Find where the given text appears and provide that cell's center as [x, y] coordinate. 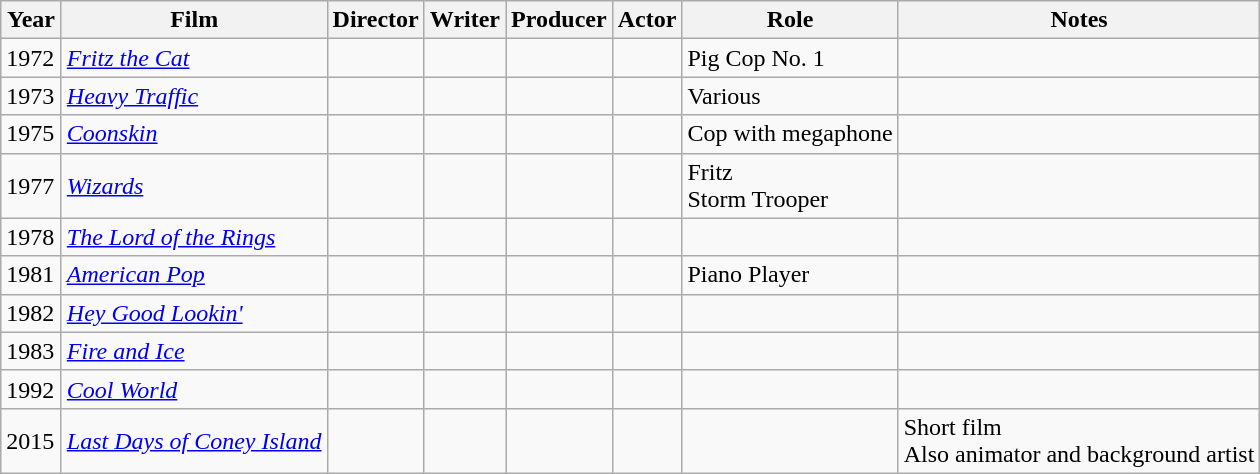
Coonskin [194, 134]
The Lord of the Rings [194, 237]
FritzStorm Trooper [790, 186]
Producer [560, 20]
Year [32, 20]
1973 [32, 96]
Pig Cop No. 1 [790, 58]
Film [194, 20]
1981 [32, 275]
Cool World [194, 389]
Fire and Ice [194, 351]
1972 [32, 58]
Hey Good Lookin' [194, 313]
Writer [464, 20]
Piano Player [790, 275]
1983 [32, 351]
2015 [32, 440]
Fritz the Cat [194, 58]
Short filmAlso animator and background artist [1079, 440]
Actor [647, 20]
1978 [32, 237]
American Pop [194, 275]
Cop with megaphone [790, 134]
1982 [32, 313]
Director [376, 20]
Role [790, 20]
Heavy Traffic [194, 96]
1992 [32, 389]
Notes [1079, 20]
Last Days of Coney Island [194, 440]
Wizards [194, 186]
1977 [32, 186]
1975 [32, 134]
Various [790, 96]
